Find where the given text appears and provide that cell's center as (x, y) coordinate. 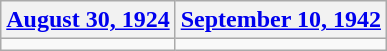
September 10, 1942 (280, 20)
August 30, 1924 (88, 20)
